Capture the cell that displays the provided text and extract its (X, Y) central coordinate. 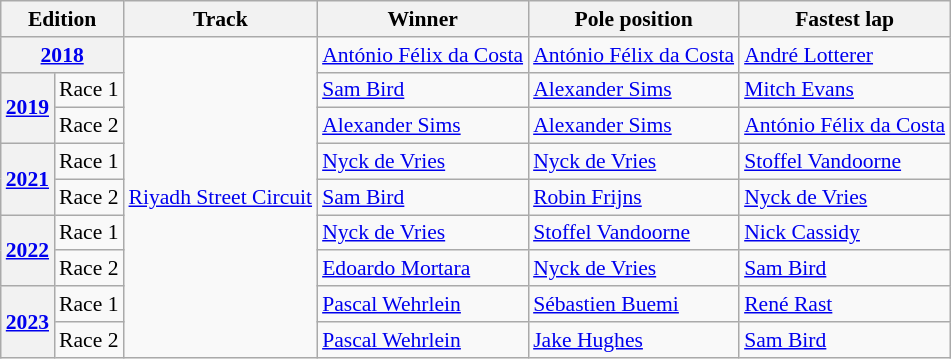
Pole position (634, 19)
Edoardo Mortara (422, 269)
Nick Cassidy (844, 233)
André Lotterer (844, 55)
Mitch Evans (844, 90)
Winner (422, 19)
2019 (28, 108)
Jake Hughes (634, 340)
Track (221, 19)
2023 (28, 322)
Riyadh Street Circuit (221, 198)
Edition (62, 19)
Fastest lap (844, 19)
Robin Frijns (634, 197)
2018 (62, 55)
Sébastien Buemi (634, 304)
2021 (28, 180)
René Rast (844, 304)
2022 (28, 250)
